Detect which cell encompasses the target text, then output its [X, Y] center coordinate. 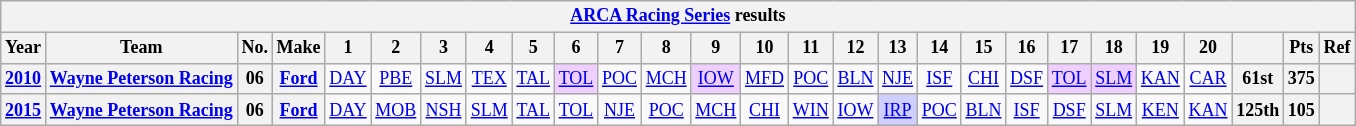
Ref [1337, 48]
10 [765, 48]
NSH [444, 110]
2 [396, 48]
KEN [1161, 110]
375 [1302, 78]
16 [1027, 48]
TEX [489, 78]
CAR [1208, 78]
3 [444, 48]
Year [24, 48]
19 [1161, 48]
9 [716, 48]
2015 [24, 110]
105 [1302, 110]
61st [1258, 78]
11 [810, 48]
125th [1258, 110]
6 [576, 48]
Pts [1302, 48]
14 [939, 48]
WIN [810, 110]
5 [533, 48]
No. [254, 48]
7 [620, 48]
1 [348, 48]
2010 [24, 78]
8 [666, 48]
4 [489, 48]
18 [1114, 48]
IRP [898, 110]
MOB [396, 110]
PBE [396, 78]
Team [141, 48]
17 [1068, 48]
MFD [765, 78]
ARCA Racing Series results [678, 16]
13 [898, 48]
12 [856, 48]
Make [298, 48]
15 [984, 48]
20 [1208, 48]
